Scan for the cell matching the given text and deliver its [X, Y] coordinate at center. 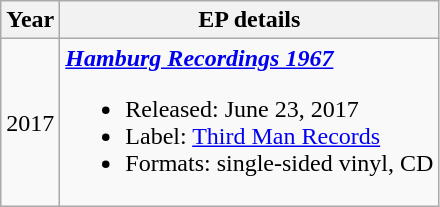
2017 [30, 122]
EP details [250, 20]
Hamburg Recordings 1967Released: June 23, 2017Label: Third Man Records Formats: single-sided vinyl, CD [250, 122]
Year [30, 20]
